Return [X, Y] of the center of cell containing provided text 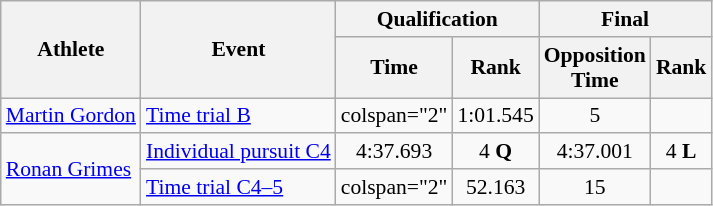
15 [595, 187]
Qualification [438, 19]
4 Q [495, 152]
4:37.001 [595, 152]
Ronan Grimes [71, 170]
52.163 [495, 187]
Time trial C4–5 [238, 187]
Martin Gordon [71, 116]
Final [626, 19]
4:37.693 [394, 152]
Time [394, 68]
Individual pursuit C4 [238, 152]
4 L [682, 152]
Event [238, 50]
1:01.545 [495, 116]
5 [595, 116]
OppositionTime [595, 68]
Athlete [71, 50]
Time trial B [238, 116]
